Provide the [x, y] coordinate of the cell's center where the given text is located.  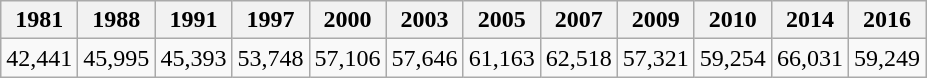
57,106 [348, 58]
2014 [810, 20]
42,441 [40, 58]
2016 [886, 20]
45,995 [116, 58]
1988 [116, 20]
2009 [656, 20]
62,518 [578, 58]
2003 [424, 20]
2010 [732, 20]
1997 [270, 20]
1991 [194, 20]
66,031 [810, 58]
2007 [578, 20]
2000 [348, 20]
61,163 [502, 58]
53,748 [270, 58]
1981 [40, 20]
59,254 [732, 58]
57,646 [424, 58]
59,249 [886, 58]
45,393 [194, 58]
57,321 [656, 58]
2005 [502, 20]
